Extract the (x, y) coordinate from the center of the cell holding the provided text.  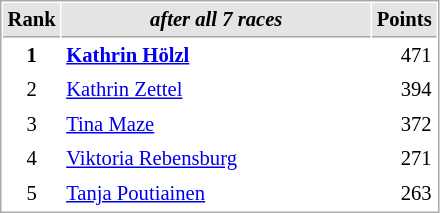
372 (404, 124)
3 (32, 124)
Viktoria Rebensburg (216, 158)
after all 7 races (216, 20)
263 (404, 194)
2 (32, 90)
4 (32, 158)
Kathrin Hölzl (216, 56)
Kathrin Zettel (216, 90)
Rank (32, 20)
Tina Maze (216, 124)
Tanja Poutiainen (216, 194)
471 (404, 56)
Points (404, 20)
394 (404, 90)
271 (404, 158)
1 (32, 56)
5 (32, 194)
